Search for the cell housing the specified text and yield its [x, y] center coordinate. 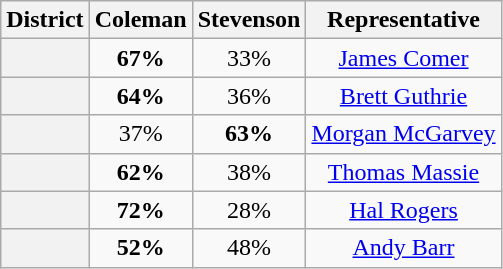
48% [249, 248]
38% [249, 172]
Andy Barr [404, 248]
Brett Guthrie [404, 96]
33% [249, 58]
Hal Rogers [404, 210]
Stevenson [249, 20]
62% [140, 172]
Morgan McGarvey [404, 134]
52% [140, 248]
67% [140, 58]
28% [249, 210]
63% [249, 134]
District [45, 20]
James Comer [404, 58]
72% [140, 210]
Representative [404, 20]
Thomas Massie [404, 172]
Coleman [140, 20]
36% [249, 96]
37% [140, 134]
64% [140, 96]
